Output the (x, y) coordinate of the center of the cell containing the given text.  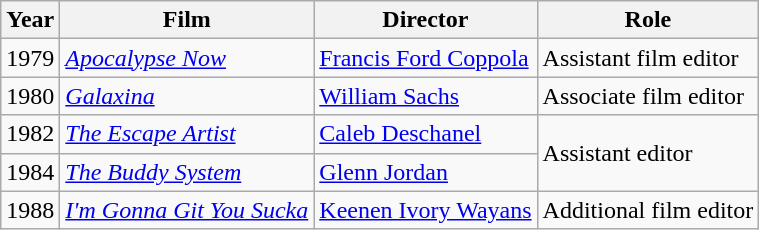
Assistant film editor (648, 58)
The Escape Artist (187, 134)
Apocalypse Now (187, 58)
1980 (30, 96)
Glenn Jordan (426, 172)
1988 (30, 210)
The Buddy System (187, 172)
William Sachs (426, 96)
Additional film editor (648, 210)
Keenen Ivory Wayans (426, 210)
Film (187, 20)
Assistant editor (648, 153)
1984 (30, 172)
Associate film editor (648, 96)
Year (30, 20)
Caleb Deschanel (426, 134)
Director (426, 20)
1982 (30, 134)
Francis Ford Coppola (426, 58)
1979 (30, 58)
Role (648, 20)
I'm Gonna Git You Sucka (187, 210)
Galaxina (187, 96)
